Output the (X, Y) coordinate of the center of the cell containing the given text.  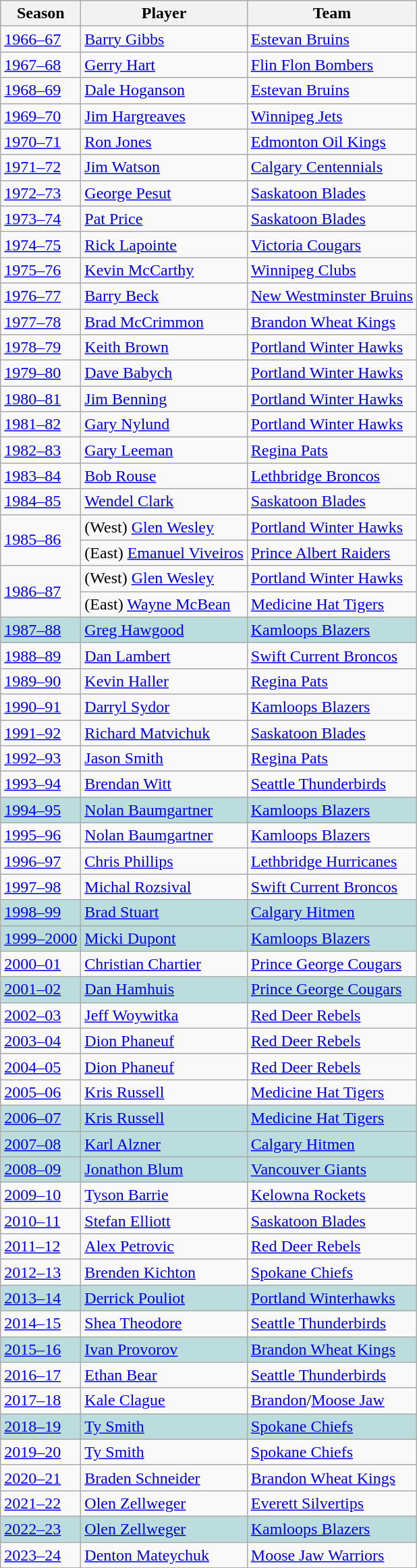
2015–16 (40, 1349)
1991–92 (40, 732)
Everett Silvertips (332, 1503)
Jim Benning (164, 399)
Moose Jaw Warriors (332, 1555)
Jeff Woywitka (164, 1015)
1995–96 (40, 836)
2006–07 (40, 1118)
Team (332, 13)
Ivan Provorov (164, 1349)
Derrick Pouliot (164, 1298)
Christian Chartier (164, 964)
1970–71 (40, 142)
Winnipeg Clubs (332, 270)
Dan Lambert (164, 655)
Jonathon Blum (164, 1170)
1967–68 (40, 65)
Wendel Clark (164, 502)
1980–81 (40, 399)
Chris Phillips (164, 861)
1986–87 (40, 591)
1978–79 (40, 348)
Prince Albert Raiders (332, 553)
Kale Clague (164, 1401)
Flin Flon Bombers (332, 65)
1981–82 (40, 425)
Kevin Haller (164, 681)
Portland Winterhawks (332, 1298)
Braden Schneider (164, 1478)
Brenden Kichton (164, 1272)
2000–01 (40, 964)
1968–69 (40, 90)
Shea Theodore (164, 1324)
2022–23 (40, 1529)
(East) Wayne McBean (164, 604)
1989–90 (40, 681)
Brandon/Moose Jaw (332, 1401)
2005–06 (40, 1092)
Karl Alzner (164, 1144)
Rick Lapointe (164, 244)
2001–02 (40, 990)
1998–99 (40, 913)
1979–80 (40, 373)
1997–98 (40, 887)
Lethbridge Hurricanes (332, 861)
2019–20 (40, 1452)
Jason Smith (164, 759)
2020–21 (40, 1478)
Greg Hawgood (164, 630)
1984–85 (40, 502)
George Pesut (164, 193)
1969–70 (40, 116)
1993–94 (40, 784)
2013–14 (40, 1298)
2010–11 (40, 1221)
Calgary Centennials (332, 167)
1976–77 (40, 296)
Dan Hamhuis (164, 990)
1966–67 (40, 39)
Gary Leeman (164, 450)
1982–83 (40, 450)
Gerry Hart (164, 65)
Pat Price (164, 219)
1992–93 (40, 759)
Season (40, 13)
Micki Dupont (164, 938)
Player (164, 13)
2008–09 (40, 1170)
Winnipeg Jets (332, 116)
Brad Stuart (164, 913)
Stefan Elliott (164, 1221)
Brendan Witt (164, 784)
Darryl Sydor (164, 707)
Dave Babych (164, 373)
Tyson Barrie (164, 1195)
Michal Rozsival (164, 887)
Victoria Cougars (332, 244)
Richard Matvichuk (164, 732)
1975–76 (40, 270)
2012–13 (40, 1272)
Edmonton Oil Kings (332, 142)
Dale Hoganson (164, 90)
1977–78 (40, 322)
Lethbridge Broncos (332, 476)
1990–91 (40, 707)
2009–10 (40, 1195)
1988–89 (40, 655)
Ethan Bear (164, 1375)
2018–19 (40, 1426)
Kevin McCarthy (164, 270)
2014–15 (40, 1324)
1972–73 (40, 193)
New Westminster Bruins (332, 296)
1971–72 (40, 167)
Jim Hargreaves (164, 116)
1996–97 (40, 861)
2016–17 (40, 1375)
2011–12 (40, 1247)
Jim Watson (164, 167)
2002–03 (40, 1015)
1973–74 (40, 219)
Kelowna Rockets (332, 1195)
1985–86 (40, 540)
Barry Gibbs (164, 39)
1987–88 (40, 630)
1983–84 (40, 476)
Keith Brown (164, 348)
(East) Emanuel Viveiros (164, 553)
1994–95 (40, 810)
2004–05 (40, 1066)
Alex Petrovic (164, 1247)
1999–2000 (40, 938)
2023–24 (40, 1555)
Gary Nylund (164, 425)
2007–08 (40, 1144)
2003–04 (40, 1041)
2017–18 (40, 1401)
Barry Beck (164, 296)
1974–75 (40, 244)
Denton Mateychuk (164, 1555)
Vancouver Giants (332, 1170)
Ron Jones (164, 142)
2021–22 (40, 1503)
Bob Rouse (164, 476)
Brad McCrimmon (164, 322)
